From the cell containing the given text, extract its center point as (x, y) coordinate. 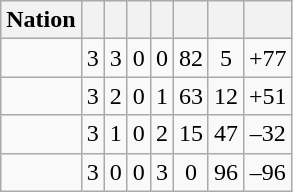
15 (190, 134)
Nation (41, 20)
96 (226, 172)
+77 (268, 58)
63 (190, 96)
12 (226, 96)
5 (226, 58)
47 (226, 134)
–96 (268, 172)
–32 (268, 134)
+51 (268, 96)
82 (190, 58)
